For the text-containing cell, return its midpoint in (X, Y) coordinate format. 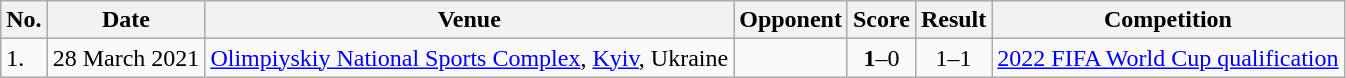
Date (126, 20)
1. (24, 58)
Opponent (791, 20)
1–1 (953, 58)
1–0 (881, 58)
Score (881, 20)
Competition (1168, 20)
Result (953, 20)
No. (24, 20)
2022 FIFA World Cup qualification (1168, 58)
28 March 2021 (126, 58)
Venue (470, 20)
Olimpiyskiy National Sports Complex, Kyiv, Ukraine (470, 58)
